Detect which cell encompasses the target text, then output its (X, Y) center coordinate. 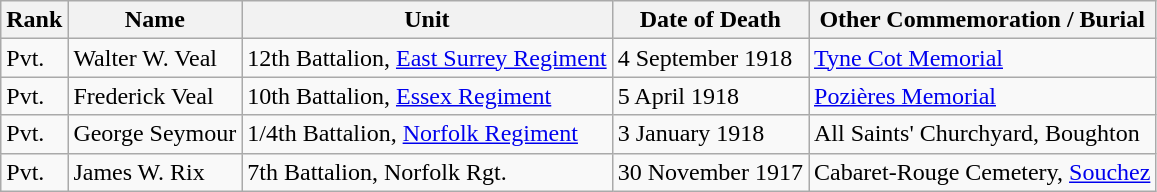
30 November 1917 (710, 172)
Name (155, 20)
Walter W. Veal (155, 58)
Pozières Memorial (982, 96)
Other Commemoration / Burial (982, 20)
Cabaret-Rouge Cemetery, Souchez (982, 172)
1/4th Battalion, Norfolk Regiment (427, 134)
Frederick Veal (155, 96)
5 April 1918 (710, 96)
Unit (427, 20)
James W. Rix (155, 172)
4 September 1918 (710, 58)
George Seymour (155, 134)
Date of Death (710, 20)
All Saints' Churchyard, Boughton (982, 134)
12th Battalion, East Surrey Regiment (427, 58)
Rank (34, 20)
3 January 1918 (710, 134)
Tyne Cot Memorial (982, 58)
7th Battalion, Norfolk Rgt. (427, 172)
10th Battalion, Essex Regiment (427, 96)
